Return the [X, Y] coordinate for the center point of the cell that contains the specified text.  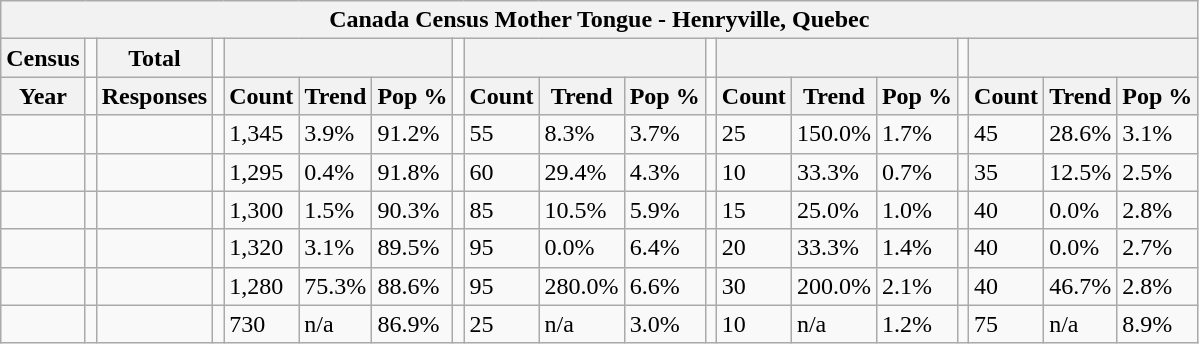
30 [754, 286]
150.0% [834, 134]
86.9% [412, 324]
75.3% [336, 286]
60 [502, 172]
6.6% [664, 286]
45 [1006, 134]
1.4% [916, 248]
2.5% [1158, 172]
8.3% [582, 134]
12.5% [1080, 172]
2.1% [916, 286]
10.5% [582, 210]
91.2% [412, 134]
28.6% [1080, 134]
55 [502, 134]
1.0% [916, 210]
280.0% [582, 286]
8.9% [1158, 324]
1,320 [262, 248]
1.7% [916, 134]
Year [43, 96]
75 [1006, 324]
Total [154, 58]
15 [754, 210]
0.4% [336, 172]
25.0% [834, 210]
1,300 [262, 210]
3.9% [336, 134]
89.5% [412, 248]
90.3% [412, 210]
1,280 [262, 286]
2.7% [1158, 248]
1,345 [262, 134]
200.0% [834, 286]
730 [262, 324]
Census [43, 58]
46.7% [1080, 286]
0.7% [916, 172]
3.0% [664, 324]
4.3% [664, 172]
85 [502, 210]
Canada Census Mother Tongue - Henryville, Quebec [600, 20]
91.8% [412, 172]
88.6% [412, 286]
6.4% [664, 248]
29.4% [582, 172]
3.7% [664, 134]
1.2% [916, 324]
35 [1006, 172]
Responses [154, 96]
1.5% [336, 210]
5.9% [664, 210]
20 [754, 248]
1,295 [262, 172]
